Return the (X, Y) coordinate for the center point of the cell that contains the specified text.  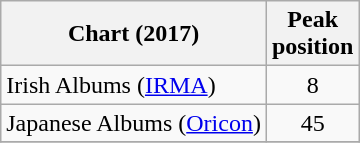
Peakposition (312, 34)
45 (312, 123)
Japanese Albums (Oricon) (134, 123)
Chart (2017) (134, 34)
8 (312, 85)
Irish Albums (IRMA) (134, 85)
